Capture the cell that displays the provided text and extract its (X, Y) central coordinate. 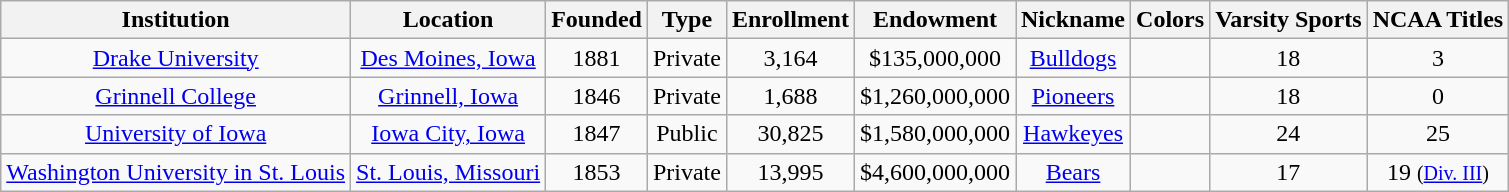
24 (1289, 134)
Public (686, 134)
Institution (176, 20)
Enrollment (790, 20)
Drake University (176, 58)
University of Iowa (176, 134)
Pioneers (1074, 96)
1,688 (790, 96)
$135,000,000 (934, 58)
Location (448, 20)
1847 (597, 134)
Type (686, 20)
Des Moines, Iowa (448, 58)
3,164 (790, 58)
Colors (1170, 20)
30,825 (790, 134)
Founded (597, 20)
$4,600,000,000 (934, 172)
NCAA Titles (1438, 20)
Grinnell College (176, 96)
Washington University in St. Louis (176, 172)
Bears (1074, 172)
Nickname (1074, 20)
25 (1438, 134)
17 (1289, 172)
Grinnell, Iowa (448, 96)
13,995 (790, 172)
Bulldogs (1074, 58)
19 (Div. III) (1438, 172)
St. Louis, Missouri (448, 172)
Hawkeyes (1074, 134)
Iowa City, Iowa (448, 134)
1881 (597, 58)
Varsity Sports (1289, 20)
$1,580,000,000 (934, 134)
0 (1438, 96)
3 (1438, 58)
1846 (597, 96)
1853 (597, 172)
Endowment (934, 20)
$1,260,000,000 (934, 96)
